Extract the (X, Y) coordinate from the center of the cell holding the provided text.  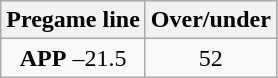
Over/under (210, 20)
Pregame line (74, 20)
52 (210, 58)
APP –21.5 (74, 58)
